Pinpoint the cell where the given text exists, returning its [x, y] midpoint coordinate. 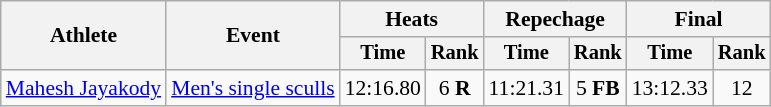
Men's single sculls [253, 88]
Heats [412, 19]
5 FB [598, 88]
12:16.80 [383, 88]
11:21.31 [526, 88]
13:12.33 [670, 88]
6 R [455, 88]
12 [742, 88]
Final [699, 19]
Event [253, 36]
Mahesh Jayakody [84, 88]
Athlete [84, 36]
Repechage [556, 19]
